Scan for the cell matching the given text and deliver its (X, Y) coordinate at center. 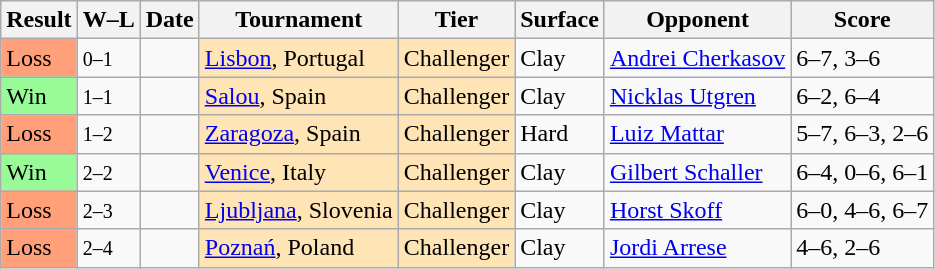
Score (862, 20)
2–3 (108, 210)
Horst Skoff (697, 210)
Lisbon, Portugal (298, 58)
Result (39, 20)
Tournament (298, 20)
Luiz Mattar (697, 134)
4–6, 2–6 (862, 248)
Salou, Spain (298, 96)
Opponent (697, 20)
Ljubljana, Slovenia (298, 210)
Tier (456, 20)
6–7, 3–6 (862, 58)
2–4 (108, 248)
6–4, 0–6, 6–1 (862, 172)
Hard (560, 134)
6–2, 6–4 (862, 96)
Poznań, Poland (298, 248)
Andrei Cherkasov (697, 58)
1–1 (108, 96)
Gilbert Schaller (697, 172)
5–7, 6–3, 2–6 (862, 134)
0–1 (108, 58)
2–2 (108, 172)
Jordi Arrese (697, 248)
Zaragoza, Spain (298, 134)
Surface (560, 20)
1–2 (108, 134)
Venice, Italy (298, 172)
Nicklas Utgren (697, 96)
6–0, 4–6, 6–7 (862, 210)
W–L (108, 20)
Date (170, 20)
